From the cell containing the given text, extract its center point as (X, Y) coordinate. 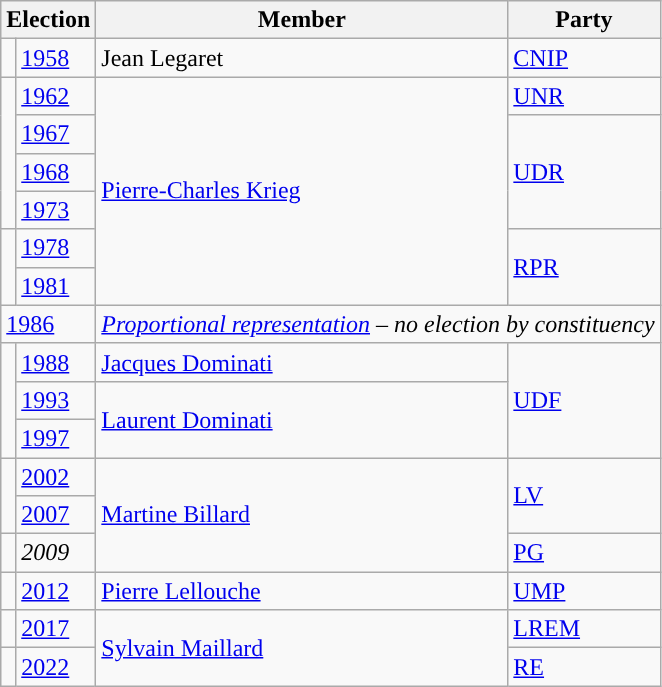
UNR (584, 96)
RE (584, 667)
2012 (56, 591)
1988 (56, 362)
PG (584, 553)
1967 (56, 134)
Election (48, 20)
Sylvain Maillard (302, 648)
1973 (56, 210)
Jacques Dominati (302, 362)
2022 (56, 667)
Laurent Dominati (302, 419)
2007 (56, 515)
1986 (48, 324)
CNIP (584, 58)
1981 (56, 286)
UMP (584, 591)
1962 (56, 96)
Member (302, 20)
1968 (56, 172)
UDF (584, 400)
Pierre-Charles Krieg (302, 191)
2002 (56, 477)
2017 (56, 629)
1993 (56, 400)
Proportional representation – no election by constituency (378, 324)
2009 (56, 553)
1997 (56, 438)
Pierre Lellouche (302, 591)
Jean Legaret (302, 58)
UDR (584, 172)
Party (584, 20)
Martine Billard (302, 515)
1958 (56, 58)
LV (584, 496)
RPR (584, 267)
LREM (584, 629)
1978 (56, 248)
